Locate the cell with the specified text and output its (x, y) center coordinate. 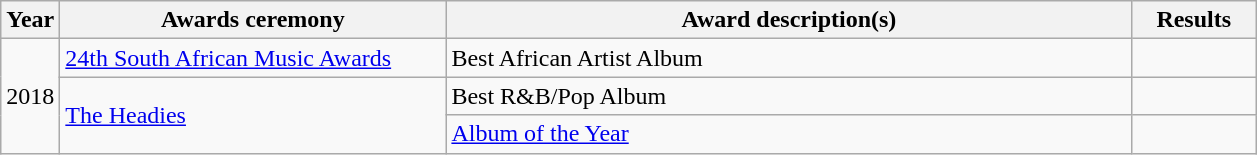
Awards ceremony (253, 20)
Results (1194, 20)
Album of the Year (789, 134)
Year (30, 20)
2018 (30, 96)
Best African Artist Album (789, 58)
24th South African Music Awards (253, 58)
The Headies (253, 115)
Best R&B/Pop Album (789, 96)
Award description(s) (789, 20)
